Locate the cell with the specified text and output its [x, y] center coordinate. 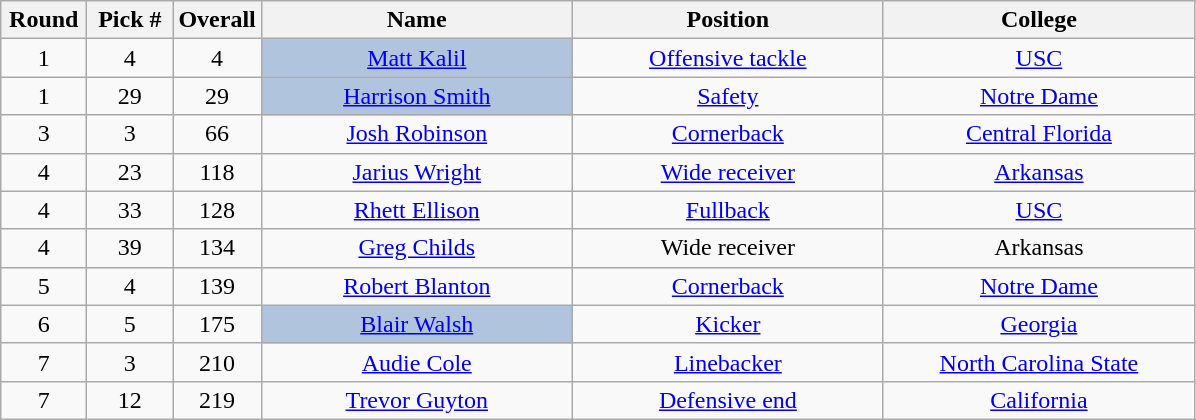
39 [130, 248]
Safety [728, 96]
219 [217, 400]
6 [44, 324]
Harrison Smith [416, 96]
Kicker [728, 324]
23 [130, 172]
175 [217, 324]
Fullback [728, 210]
Blair Walsh [416, 324]
Greg Childs [416, 248]
Offensive tackle [728, 58]
Round [44, 20]
California [1038, 400]
128 [217, 210]
College [1038, 20]
Defensive end [728, 400]
134 [217, 248]
Central Florida [1038, 134]
12 [130, 400]
Audie Cole [416, 362]
Position [728, 20]
66 [217, 134]
Overall [217, 20]
33 [130, 210]
Name [416, 20]
118 [217, 172]
Josh Robinson [416, 134]
Georgia [1038, 324]
210 [217, 362]
Matt Kalil [416, 58]
Rhett Ellison [416, 210]
North Carolina State [1038, 362]
Jarius Wright [416, 172]
Robert Blanton [416, 286]
Pick # [130, 20]
Linebacker [728, 362]
139 [217, 286]
Trevor Guyton [416, 400]
